Find where the given text appears and provide that cell's center as [x, y] coordinate. 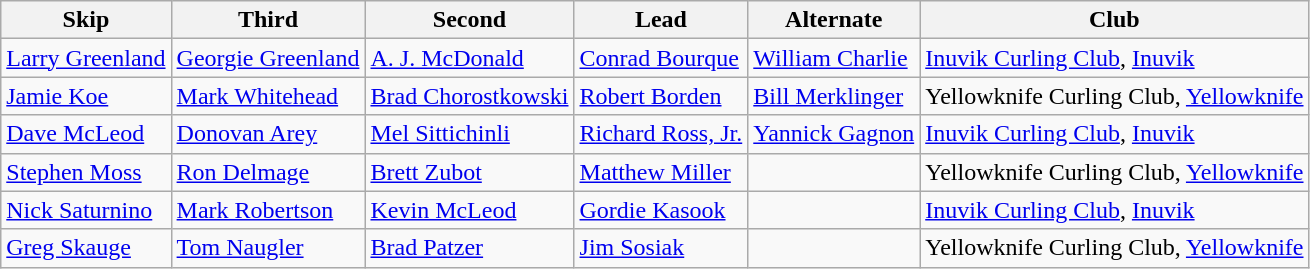
Brad Patzer [470, 248]
Second [470, 20]
Bill Merklinger [834, 96]
A. J. McDonald [470, 58]
Dave McLeod [86, 134]
Third [268, 20]
Matthew Miller [661, 172]
Brett Zubot [470, 172]
Donovan Arey [268, 134]
William Charlie [834, 58]
Mark Robertson [268, 210]
Stephen Moss [86, 172]
Kevin McLeod [470, 210]
Jamie Koe [86, 96]
Skip [86, 20]
Brad Chorostkowski [470, 96]
Mel Sittichinli [470, 134]
Richard Ross, Jr. [661, 134]
Tom Naugler [268, 248]
Robert Borden [661, 96]
Conrad Bourque [661, 58]
Jim Sosiak [661, 248]
Alternate [834, 20]
Lead [661, 20]
Greg Skauge [86, 248]
Club [1114, 20]
Gordie Kasook [661, 210]
Mark Whitehead [268, 96]
Georgie Greenland [268, 58]
Larry Greenland [86, 58]
Yannick Gagnon [834, 134]
Ron Delmage [268, 172]
Nick Saturnino [86, 210]
